Pinpoint the cell where the given text exists, returning its [X, Y] midpoint coordinate. 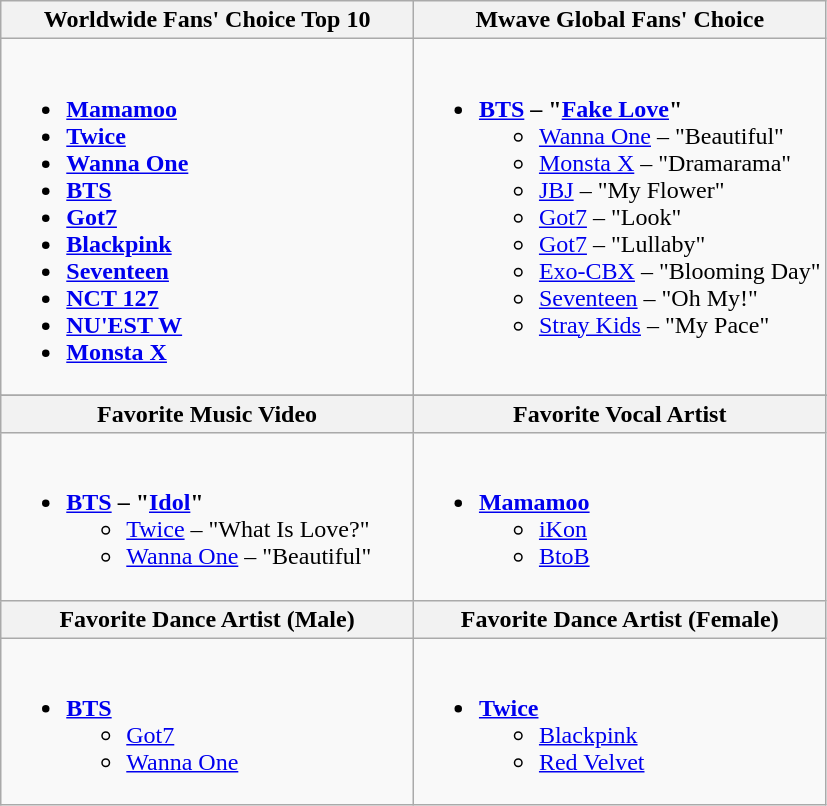
Favorite Dance Artist (Female) [620, 619]
Favorite Music Video [208, 414]
BTSGot7Wanna One [208, 722]
MamamooiKonBtoB [620, 516]
Favorite Dance Artist (Male) [208, 619]
BTS – "Idol"Twice – "What Is Love?"Wanna One – "Beautiful" [208, 516]
Mwave Global Fans' Choice [620, 20]
Favorite Vocal Artist [620, 414]
TwiceBlackpinkRed Velvet [620, 722]
Worldwide Fans' Choice Top 10 [208, 20]
MamamooTwiceWanna OneBTSGot7BlackpinkSeventeenNCT 127NU'EST WMonsta X [208, 217]
